Find where the given text appears and provide that cell's center as [X, Y] coordinate. 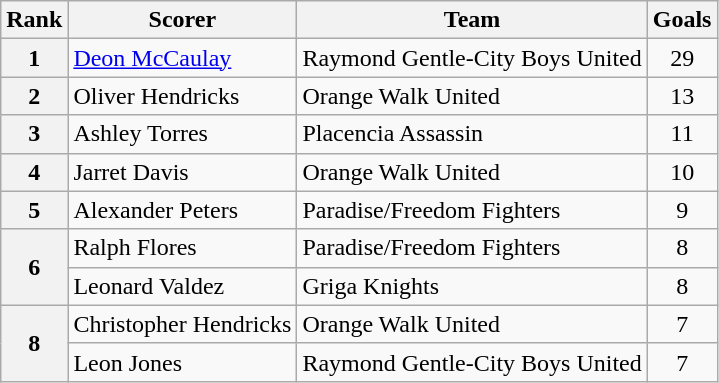
Goals [682, 20]
29 [682, 58]
4 [34, 172]
Ashley Torres [182, 134]
Oliver Hendricks [182, 96]
Jarret Davis [182, 172]
6 [34, 267]
Scorer [182, 20]
Ralph Flores [182, 248]
9 [682, 210]
13 [682, 96]
3 [34, 134]
11 [682, 134]
Leon Jones [182, 362]
Christopher Hendricks [182, 324]
1 [34, 58]
Team [472, 20]
2 [34, 96]
Placencia Assassin [472, 134]
Griga Knights [472, 286]
Deon McCaulay [182, 58]
Rank [34, 20]
10 [682, 172]
Alexander Peters [182, 210]
Leonard Valdez [182, 286]
5 [34, 210]
